Pinpoint the cell where the given text exists, returning its (X, Y) midpoint coordinate. 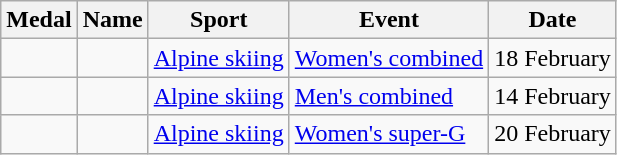
18 February (553, 58)
20 February (553, 134)
Sport (218, 20)
Medal (39, 20)
14 February (553, 96)
Event (388, 20)
Name (112, 20)
Men's combined (388, 96)
Women's combined (388, 58)
Women's super-G (388, 134)
Date (553, 20)
